Search for the cell housing the specified text and yield its (X, Y) center coordinate. 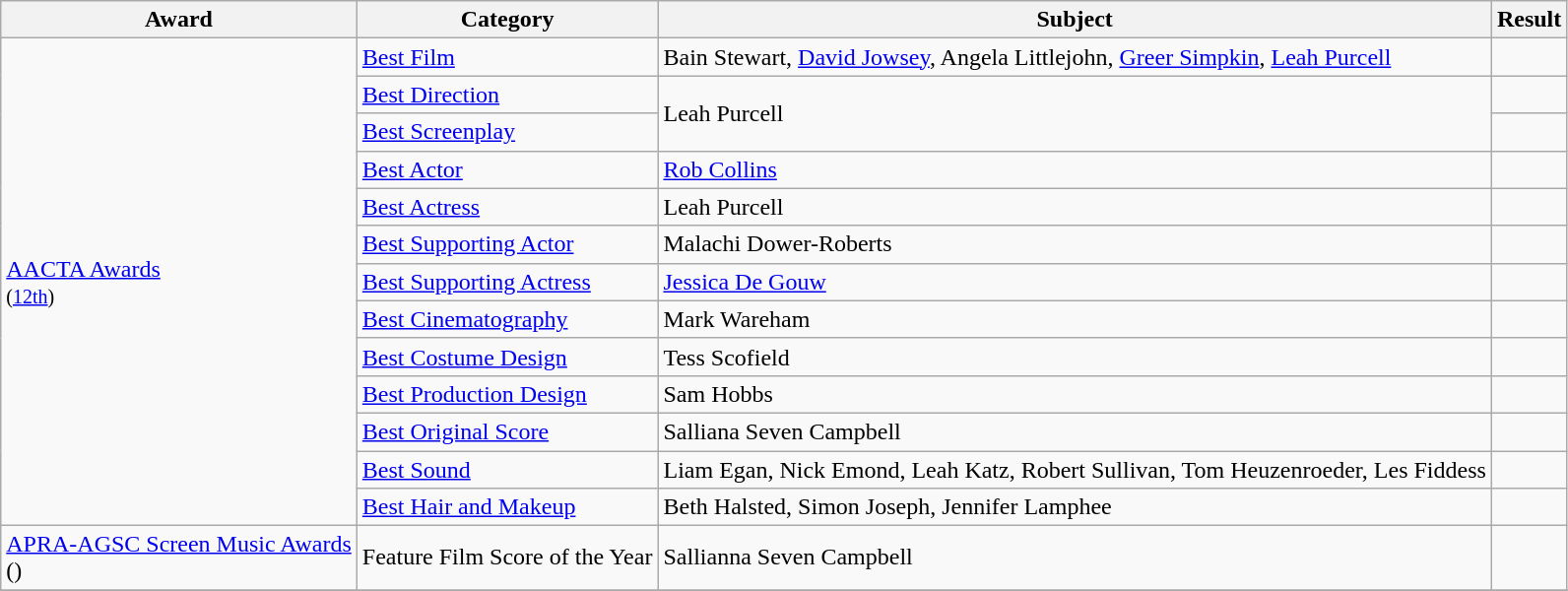
Best Hair and Makeup (507, 507)
Best Actor (507, 169)
Best Original Score (507, 431)
Best Costume Design (507, 357)
Jessica De Gouw (1075, 282)
Feature Film Score of the Year (507, 558)
Best Production Design (507, 394)
Malachi Dower-Roberts (1075, 244)
Best Sound (507, 470)
Sallianna Seven Campbell (1075, 558)
Best Direction (507, 95)
Salliana Seven Campbell (1075, 431)
Bain Stewart, David Jowsey, Angela Littlejohn, Greer Simpkin, Leah Purcell (1075, 57)
Category (507, 20)
Result (1529, 20)
Best Screenplay (507, 132)
Liam Egan, Nick Emond, Leah Katz, Robert Sullivan, Tom Heuzenroeder, Les Fiddess (1075, 470)
Best Film (507, 57)
Best Supporting Actress (507, 282)
Tess Scofield (1075, 357)
Rob Collins (1075, 169)
Subject (1075, 20)
Mark Wareham (1075, 319)
Best Cinematography (507, 319)
Best Supporting Actor (507, 244)
AACTA Awards(12th) (179, 282)
Sam Hobbs (1075, 394)
Best Actress (507, 207)
Award (179, 20)
APRA-AGSC Screen Music Awards() (179, 558)
Beth Halsted, Simon Joseph, Jennifer Lamphee (1075, 507)
